Return (X, Y) of the center of cell containing provided text 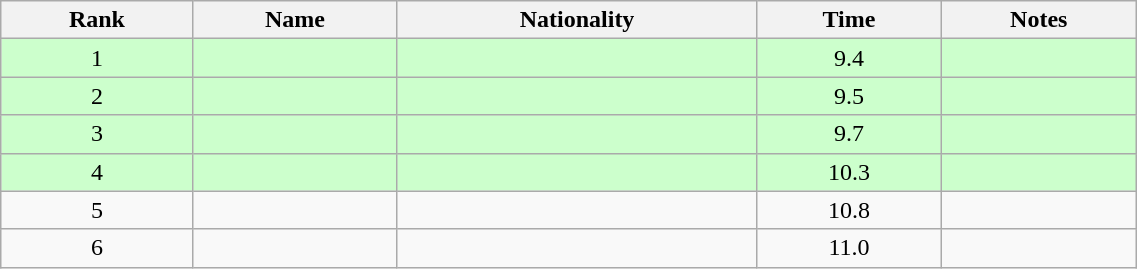
3 (97, 134)
Name (295, 20)
9.5 (848, 96)
4 (97, 172)
Nationality (578, 20)
11.0 (848, 248)
5 (97, 210)
1 (97, 58)
2 (97, 96)
6 (97, 248)
Time (848, 20)
9.7 (848, 134)
10.3 (848, 172)
Rank (97, 20)
9.4 (848, 58)
Notes (1039, 20)
10.8 (848, 210)
